Determine the [x, y] coordinate at the center of the cell enclosing the given text.  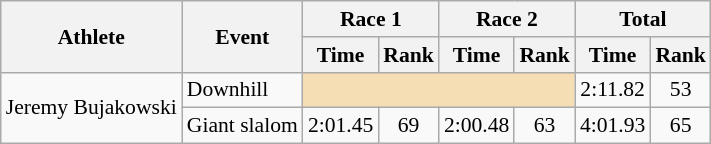
63 [544, 126]
Jeremy Bujakowski [92, 108]
65 [680, 126]
53 [680, 90]
2:01.45 [340, 126]
Event [242, 36]
2:00.48 [476, 126]
Race 2 [507, 19]
Athlete [92, 36]
Downhill [242, 90]
Race 1 [371, 19]
Giant slalom [242, 126]
2:11.82 [612, 90]
4:01.93 [612, 126]
69 [408, 126]
Total [643, 19]
